Determine the [X, Y] coordinate at the center of the cell enclosing the given text.  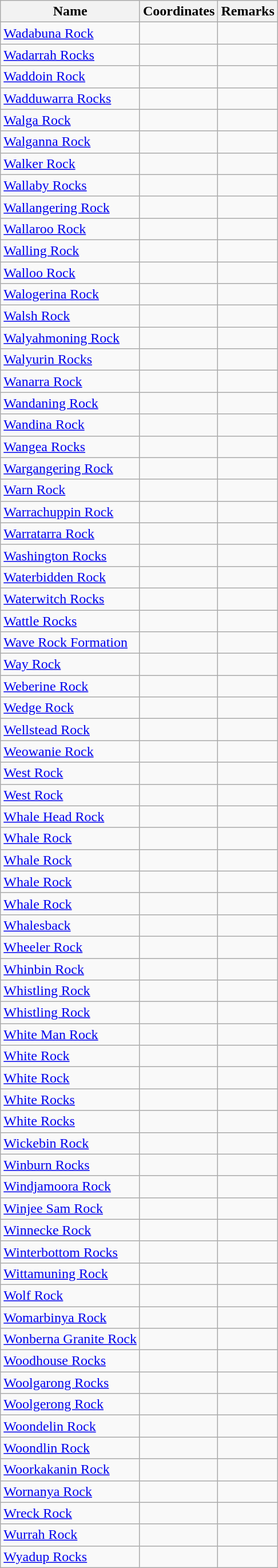
Winjee Sam Rock [70, 1208]
Wonberna Granite Rock [70, 1339]
Walker Rock [70, 164]
Washington Rocks [70, 555]
Coordinates [178, 11]
Walganna Rock [70, 142]
Woondlin Rock [70, 1448]
Waterbidden Rock [70, 577]
Waddoin Rock [70, 77]
Wellstead Rock [70, 730]
Walga Rock [70, 120]
Wheeler Rock [70, 947]
Winterbottom Rocks [70, 1252]
Winburn Rocks [70, 1165]
Walyahmoning Rock [70, 338]
Wallaroo Rock [70, 229]
Whale Head Rock [70, 817]
Way Rock [70, 664]
Walloo Rock [70, 273]
Womarbinya Rock [70, 1317]
Woondelin Rock [70, 1426]
Windjamoora Rock [70, 1187]
Walyurin Rocks [70, 360]
Wave Rock Formation [70, 643]
Winnecke Rock [70, 1230]
Wyadup Rocks [70, 1557]
Woorkakanin Rock [70, 1470]
Wedge Rock [70, 708]
Wallaby Rocks [70, 185]
Wangea Rocks [70, 447]
Warrachuppin Rock [70, 512]
Weowanie Rock [70, 751]
Wadarrah Rocks [70, 55]
Wurrah Rock [70, 1535]
Wreck Rock [70, 1513]
Wargangering Rock [70, 468]
Whinbin Rock [70, 969]
Wandaning Rock [70, 403]
Walling Rock [70, 250]
Wolf Rock [70, 1295]
Wadabuna Rock [70, 33]
White Man Rock [70, 1034]
Whalesback [70, 925]
Warratarra Rock [70, 534]
Walogerina Rock [70, 295]
Wattle Rocks [70, 620]
Walsh Rock [70, 316]
Waterwitch Rocks [70, 599]
Weberine Rock [70, 686]
Wallangering Rock [70, 207]
Wanarra Rock [70, 381]
Woolgerong Rock [70, 1404]
Name [70, 11]
Woodhouse Rocks [70, 1361]
Wickebin Rock [70, 1143]
Remarks [248, 11]
Wittamuning Rock [70, 1273]
Wornanya Rock [70, 1491]
Wadduwarra Rocks [70, 98]
Warn Rock [70, 490]
Wandina Rock [70, 425]
Woolgarong Rocks [70, 1383]
